Find where the given text appears and provide that cell's center as [x, y] coordinate. 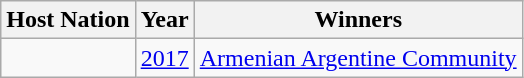
Winners [358, 20]
Armenian Argentine Community [358, 58]
2017 [164, 58]
Year [164, 20]
Host Nation [68, 20]
